Output the (x, y) coordinate of the center of the cell containing the given text.  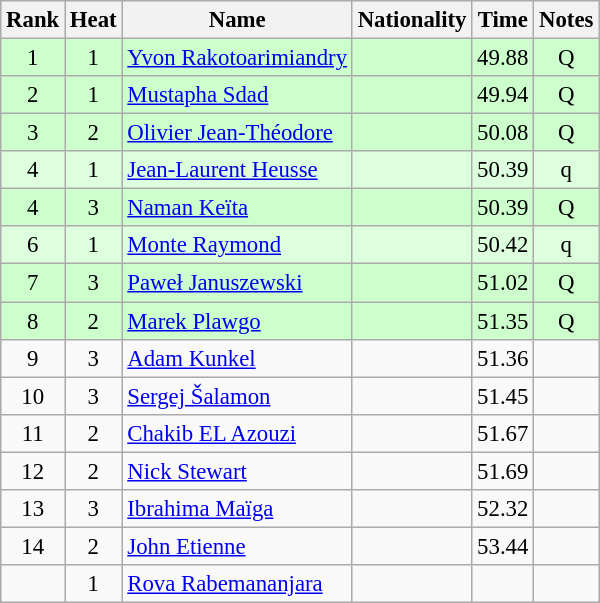
49.94 (503, 95)
50.42 (503, 245)
Heat (94, 20)
50.08 (503, 133)
7 (33, 283)
Marek Plawgo (237, 321)
10 (33, 396)
Rank (33, 20)
Jean-Laurent Heusse (237, 170)
51.45 (503, 396)
14 (33, 546)
Naman Keïta (237, 208)
Paweł Januszewski (237, 283)
13 (33, 509)
6 (33, 245)
51.69 (503, 471)
52.32 (503, 509)
51.35 (503, 321)
9 (33, 358)
8 (33, 321)
51.36 (503, 358)
Notes (566, 20)
Ibrahima Maïga (237, 509)
Olivier Jean-Théodore (237, 133)
Mustapha Sdad (237, 95)
Nick Stewart (237, 471)
49.88 (503, 58)
Time (503, 20)
Name (237, 20)
John Etienne (237, 546)
Adam Kunkel (237, 358)
11 (33, 433)
51.02 (503, 283)
53.44 (503, 546)
Chakib EL Azouzi (237, 433)
51.67 (503, 433)
Monte Raymond (237, 245)
Sergej Šalamon (237, 396)
12 (33, 471)
Nationality (412, 20)
Yvon Rakotoarimiandry (237, 58)
Rova Rabemananjara (237, 584)
